Scan for the cell matching the given text and deliver its [x, y] coordinate at center. 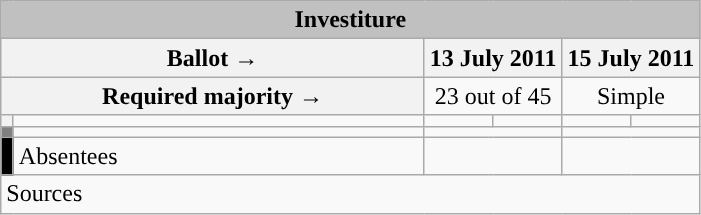
15 July 2011 [631, 58]
23 out of 45 [493, 96]
Ballot → [213, 58]
Sources [350, 194]
Required majority → [213, 96]
Simple [631, 96]
Absentees [218, 156]
Investiture [350, 20]
13 July 2011 [493, 58]
